Provide the [X, Y] coordinate of the cell's center where the given text is located.  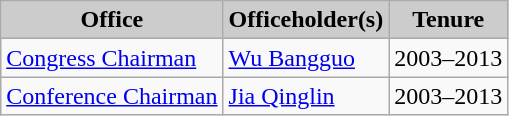
Conference Chairman [112, 96]
Congress Chairman [112, 58]
Jia Qinglin [306, 96]
Office [112, 20]
Officeholder(s) [306, 20]
Tenure [448, 20]
Wu Bangguo [306, 58]
